Find where the given text appears and provide that cell's center as [x, y] coordinate. 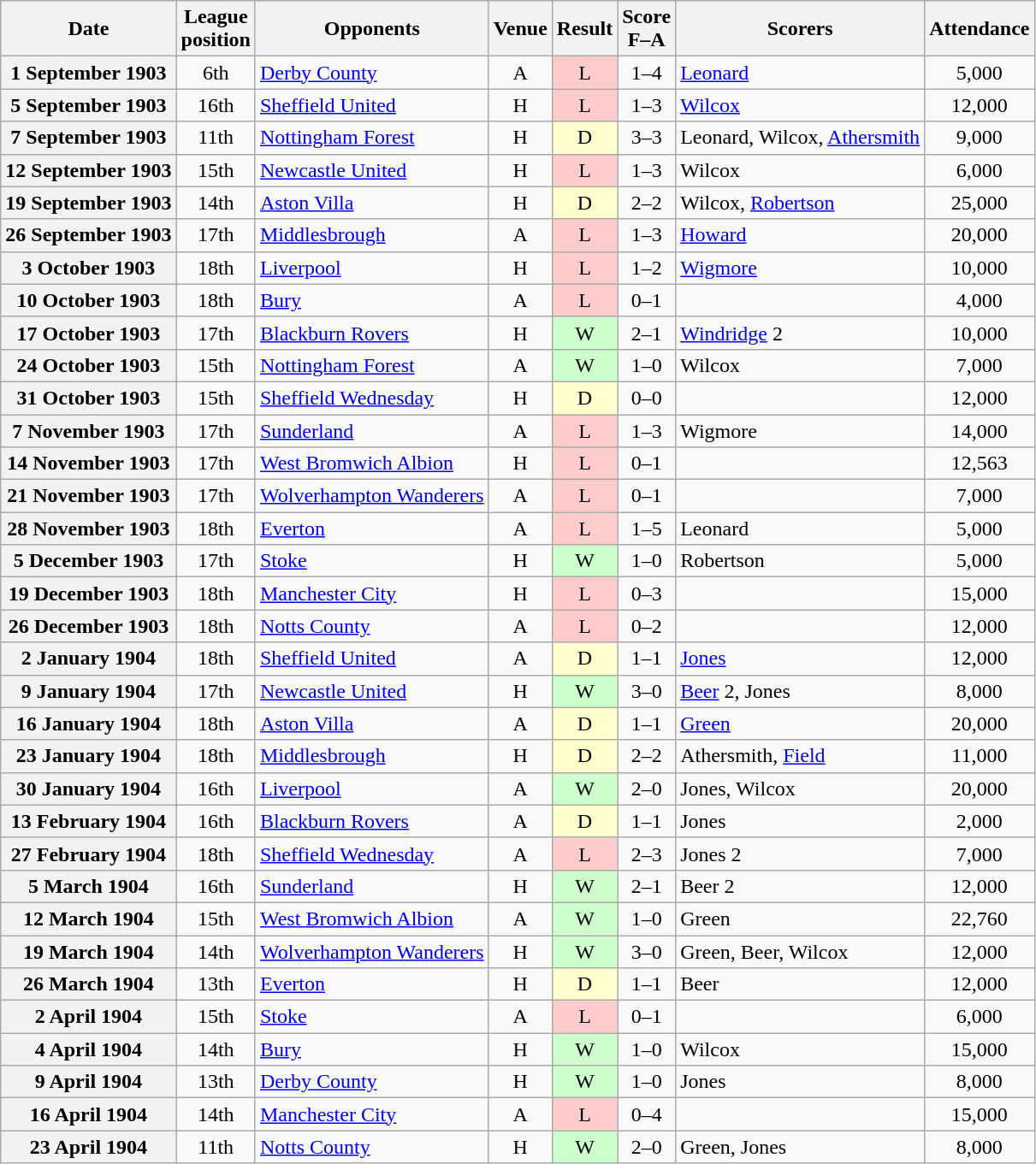
9 January 1904 [89, 691]
19 March 1904 [89, 952]
21 November 1903 [89, 496]
9,000 [980, 138]
Beer 2 [801, 886]
26 September 1903 [89, 235]
7 November 1903 [89, 430]
Leonard, Wilcox, Athersmith [801, 138]
26 December 1903 [89, 626]
19 September 1903 [89, 203]
Jones, Wilcox [801, 789]
16 January 1904 [89, 724]
26 March 1904 [89, 984]
Opponents [371, 29]
12 September 1903 [89, 170]
1–4 [647, 73]
Result [584, 29]
Date [89, 29]
3 October 1903 [89, 268]
Jones 2 [801, 854]
24 October 1903 [89, 365]
Venue [520, 29]
25,000 [980, 203]
Robertson [801, 561]
27 February 1904 [89, 854]
Scorers [801, 29]
5 March 1904 [89, 886]
2,000 [980, 821]
30 January 1904 [89, 789]
4 April 1904 [89, 1049]
31 October 1903 [89, 398]
0–2 [647, 626]
14,000 [980, 430]
Windridge 2 [801, 333]
17 October 1903 [89, 333]
Attendance [980, 29]
12 March 1904 [89, 919]
19 December 1903 [89, 594]
2 April 1904 [89, 1017]
10 October 1903 [89, 300]
2 January 1904 [89, 659]
Green, Beer, Wilcox [801, 952]
2–3 [647, 854]
Beer 2, Jones [801, 691]
13 February 1904 [89, 821]
9 April 1904 [89, 1082]
ScoreF–A [647, 29]
3–3 [647, 138]
7 September 1903 [89, 138]
0–3 [647, 594]
16 April 1904 [89, 1114]
5 December 1903 [89, 561]
Beer [801, 984]
1–2 [647, 268]
23 January 1904 [89, 756]
Wilcox, Robertson [801, 203]
Athersmith, Field [801, 756]
12,563 [980, 464]
5 September 1903 [89, 105]
23 April 1904 [89, 1147]
0–0 [647, 398]
1 September 1903 [89, 73]
4,000 [980, 300]
Howard [801, 235]
Leagueposition [216, 29]
6th [216, 73]
11,000 [980, 756]
28 November 1903 [89, 529]
0–4 [647, 1114]
Green, Jones [801, 1147]
1–5 [647, 529]
22,760 [980, 919]
14 November 1903 [89, 464]
